Find where the given text appears and provide that cell's center as (x, y) coordinate. 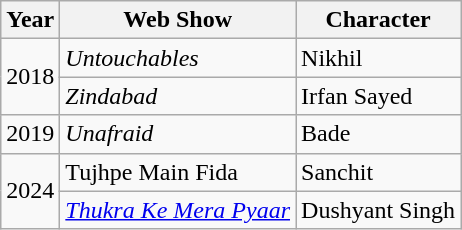
Sanchit (378, 172)
Untouchables (178, 58)
Tujhpe Main Fida (178, 172)
2019 (30, 134)
Web Show (178, 20)
2018 (30, 77)
Bade (378, 134)
Dushyant Singh (378, 210)
Character (378, 20)
Zindabad (178, 96)
Irfan Sayed (378, 96)
2024 (30, 191)
Thukra Ke Mera Pyaar (178, 210)
Nikhil (378, 58)
Year (30, 20)
Unafraid (178, 134)
